Extract the (X, Y) coordinate from the center of the cell holding the provided text.  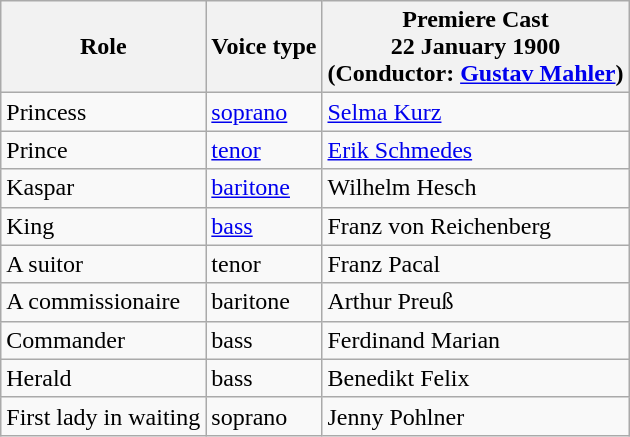
Commander (104, 340)
Princess (104, 112)
Ferdinand Marian (476, 340)
Role (104, 47)
Prince (104, 150)
Wilhelm Hesch (476, 188)
Franz Pacal (476, 264)
Premiere Cast22 January 1900(Conductor: Gustav Mahler) (476, 47)
Erik Schmedes (476, 150)
King (104, 226)
Arthur Preuß (476, 302)
Herald (104, 378)
Selma Kurz (476, 112)
Franz von Reichenberg (476, 226)
A suitor (104, 264)
Benedikt Felix (476, 378)
A commissionaire (104, 302)
First lady in waiting (104, 416)
Jenny Pohlner (476, 416)
Kaspar (104, 188)
Voice type (264, 47)
